Return the (x, y) coordinate for the center point of the cell that contains the specified text.  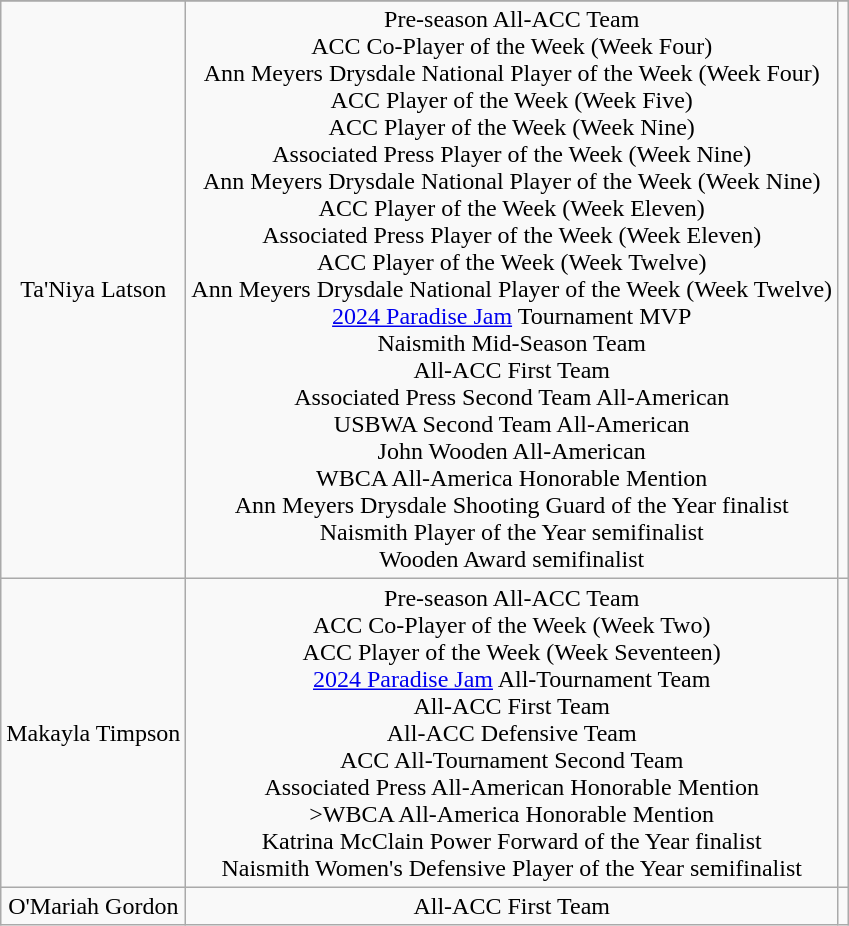
Makayla Timpson (94, 733)
O'Mariah Gordon (94, 906)
Ta'Niya Latson (94, 290)
All-ACC First Team (512, 906)
